Identify which cell holds the provided text, then report its (X, Y) central coordinate. 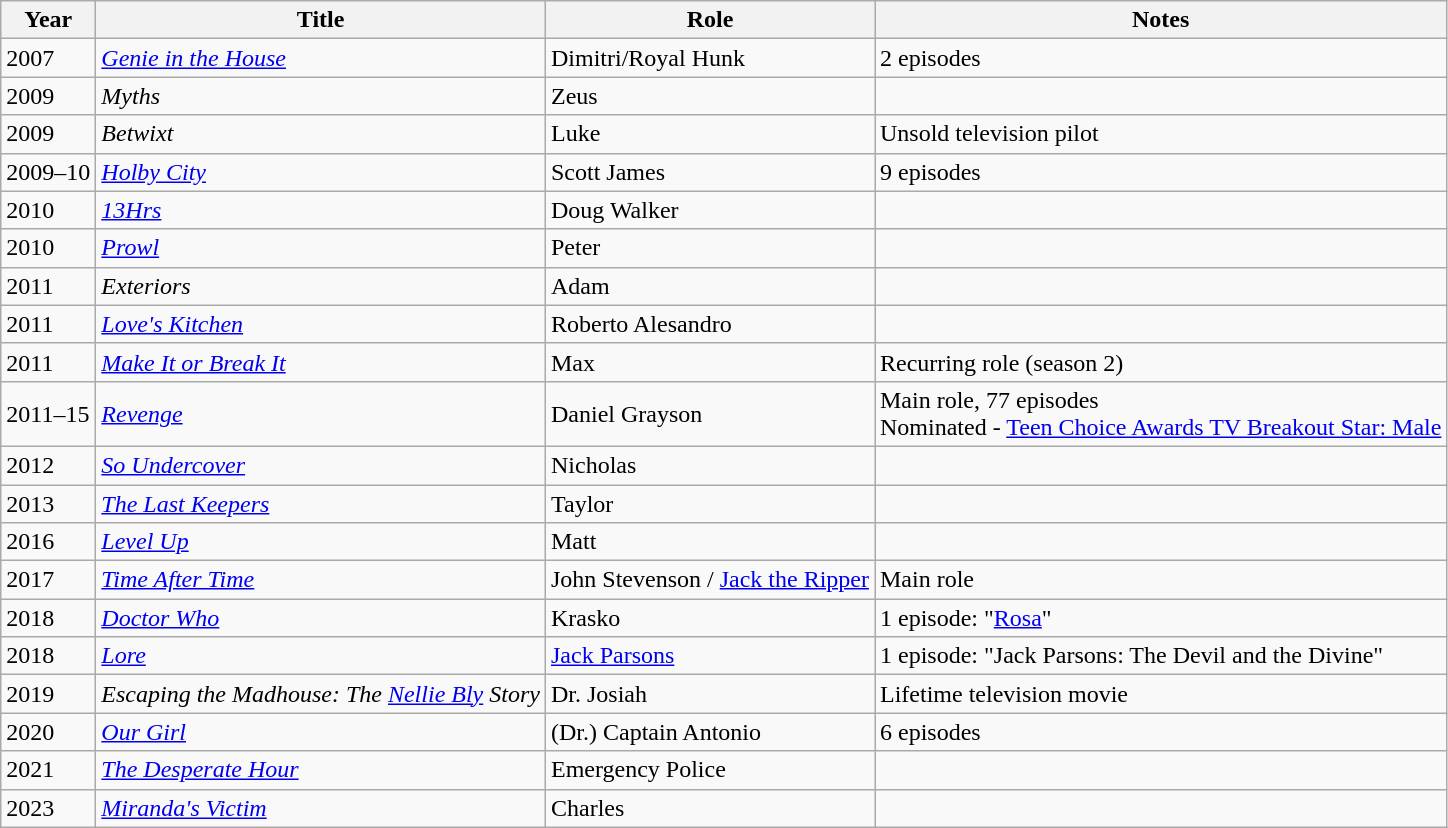
Notes (1160, 20)
Scott James (710, 172)
2 episodes (1160, 58)
Nicholas (710, 465)
Lifetime television movie (1160, 694)
Year (48, 20)
Myths (321, 96)
1 episode: "Jack Parsons: The Devil and the Divine" (1160, 656)
Unsold television pilot (1160, 134)
(Dr.) Captain Antonio (710, 732)
Krasko (710, 618)
John Stevenson / Jack the Ripper (710, 580)
Role (710, 20)
Title (321, 20)
Prowl (321, 248)
Luke (710, 134)
Peter (710, 248)
6 episodes (1160, 732)
Jack Parsons (710, 656)
Genie in the House (321, 58)
9 episodes (1160, 172)
2019 (48, 694)
Make It or Break It (321, 362)
2007 (48, 58)
Charles (710, 808)
2023 (48, 808)
Escaping the Madhouse: The Nellie Bly Story (321, 694)
Roberto Alesandro (710, 324)
Exteriors (321, 286)
Zeus (710, 96)
Recurring role (season 2) (1160, 362)
2009–10 (48, 172)
2017 (48, 580)
Our Girl (321, 732)
Adam (710, 286)
2011–15 (48, 414)
Daniel Grayson (710, 414)
Taylor (710, 503)
The Desperate Hour (321, 770)
Love's Kitchen (321, 324)
Revenge (321, 414)
The Last Keepers (321, 503)
1 episode: "Rosa" (1160, 618)
Dimitri/Royal Hunk (710, 58)
Level Up (321, 542)
Matt (710, 542)
Holby City (321, 172)
Betwixt (321, 134)
So Undercover (321, 465)
2016 (48, 542)
Main role, 77 episodesNominated - Teen Choice Awards TV Breakout Star: Male (1160, 414)
13Hrs (321, 210)
Lore (321, 656)
2020 (48, 732)
Time After Time (321, 580)
Emergency Police (710, 770)
Dr. Josiah (710, 694)
Doctor Who (321, 618)
2013 (48, 503)
Miranda's Victim (321, 808)
Main role (1160, 580)
Doug Walker (710, 210)
Max (710, 362)
2021 (48, 770)
2012 (48, 465)
